Determine the (X, Y) coordinate at the center of the cell enclosing the given text.  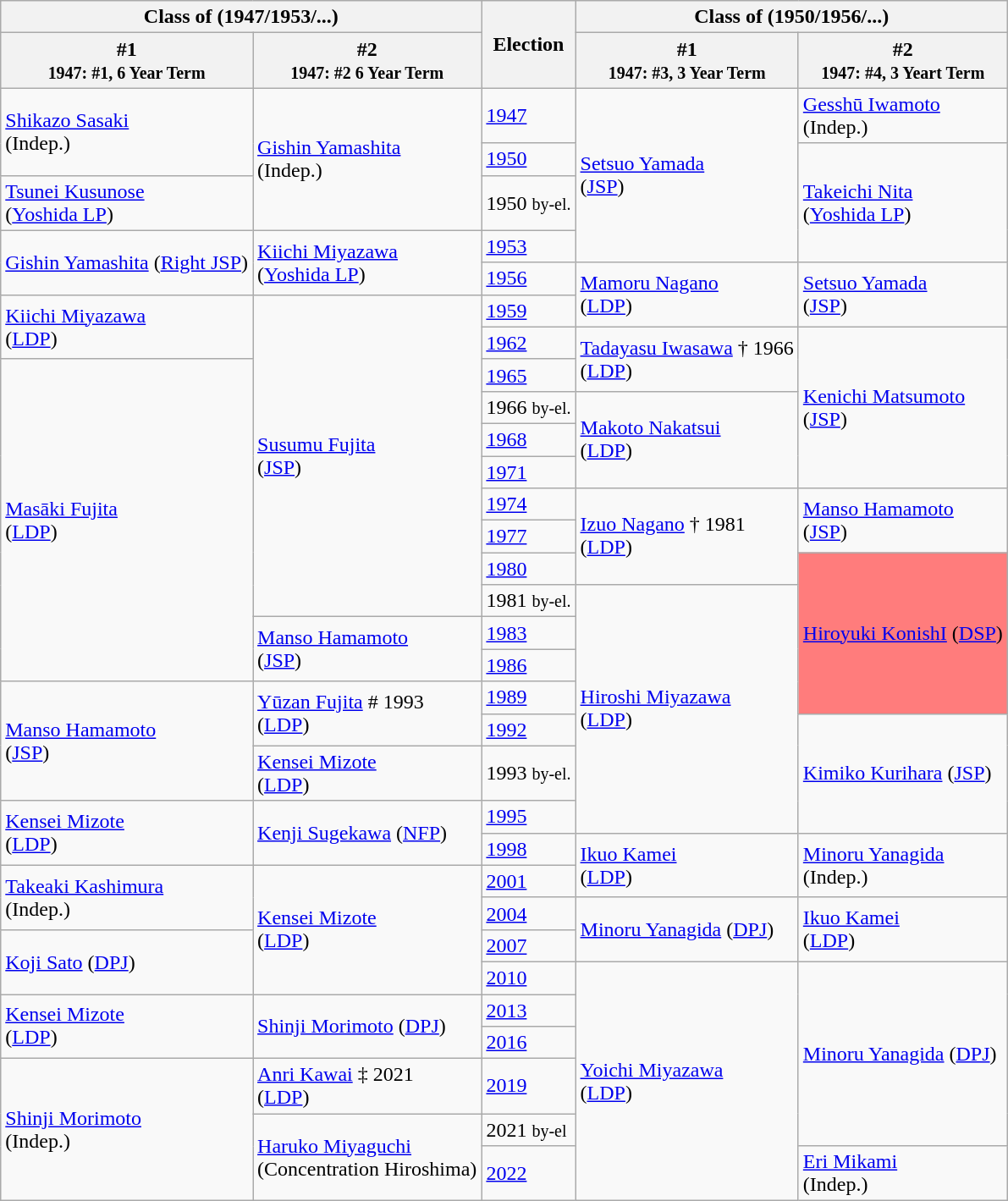
Eri Mikami(Indep.) (902, 1173)
1993 by-el. (528, 774)
Haruko Miyaguchi(Concentration Hiroshima) (367, 1158)
Makoto Nakatsui(LDP) (687, 439)
Tsunei Kusunose(Yoshida LP) (127, 203)
1950 by-el. (528, 203)
Tadayasu Iwasawa † 1966(LDP) (687, 359)
Gishin Yamashita (Right JSP) (127, 262)
1966 by-el. (528, 407)
Mamoru Nagano(LDP) (687, 295)
Kiichi Miyazawa(Yoshida LP) (367, 262)
Susumu Fujita(JSP) (367, 455)
1974 (528, 504)
1968 (528, 439)
Hiroshi Miyazawa(LDP) (687, 709)
1962 (528, 343)
Gishin Yamashita(Indep.) (367, 159)
1950 (528, 159)
Shinji Morimoto (DPJ) (367, 1026)
1953 (528, 246)
2013 (528, 1010)
Kiichi Miyazawa(LDP) (127, 327)
1947 (528, 115)
#21947: #4, 3 Yeart Term (902, 61)
1977 (528, 537)
Minoru Yanagida(Indep.) (902, 865)
1986 (528, 665)
Yoichi Miyazawa(LDP) (687, 1081)
Election (528, 44)
2004 (528, 913)
Kimiko Kurihara (JSP) (902, 774)
#11947: #3, 3 Year Term (687, 61)
1959 (528, 311)
Kenichi Matsumoto(JSP) (902, 407)
2016 (528, 1043)
Koji Sato (DPJ) (127, 961)
1989 (528, 697)
Gesshū Iwamoto(Indep.) (902, 115)
1980 (528, 569)
Hiroyuki KonishI (DSP) (902, 633)
1981 by-el. (528, 601)
1965 (528, 375)
Kenji Sugekawa (NFP) (367, 833)
1971 (528, 471)
Izuo Nagano † 1981(LDP) (687, 537)
1995 (528, 817)
#11947: #1, 6 Year Term (127, 61)
Masāki Fujita(LDP) (127, 520)
1956 (528, 278)
2001 (528, 881)
Shinji Morimoto(Indep.) (127, 1130)
2021 by-el (528, 1130)
Class of (1950/1956/...) (791, 17)
2007 (528, 945)
2019 (528, 1087)
2010 (528, 978)
Takeaki Kashimura(Indep.) (127, 897)
Anri Kawai ‡ 2021(LDP) (367, 1087)
2022 (528, 1173)
Yūzan Fujita # 1993(LDP) (367, 713)
#21947: #2 6 Year Term (367, 61)
Shikazo Sasaki(Indep.) (127, 132)
Takeichi Nita(Yoshida LP) (902, 203)
1983 (528, 633)
1998 (528, 849)
Class of (1947/1953/...) (241, 17)
1992 (528, 730)
